Return the (x, y) coordinate for the center point of the cell that contains the specified text.  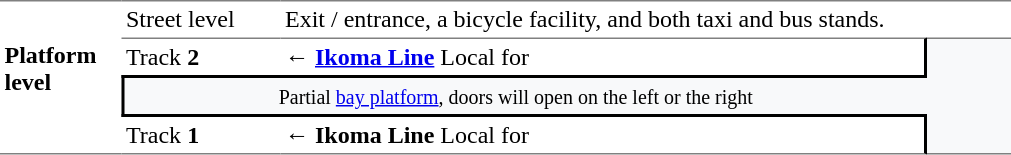
Street level (202, 19)
Partial bay platform, doors will open on the left or the right (525, 96)
Track 2 (202, 57)
Exit / entrance, a bicycle facility, and both taxi and bus stands. (603, 19)
Track 1 (202, 136)
Platform level (61, 96)
